Provide the [X, Y] coordinate of the cell's center where the given text is located.  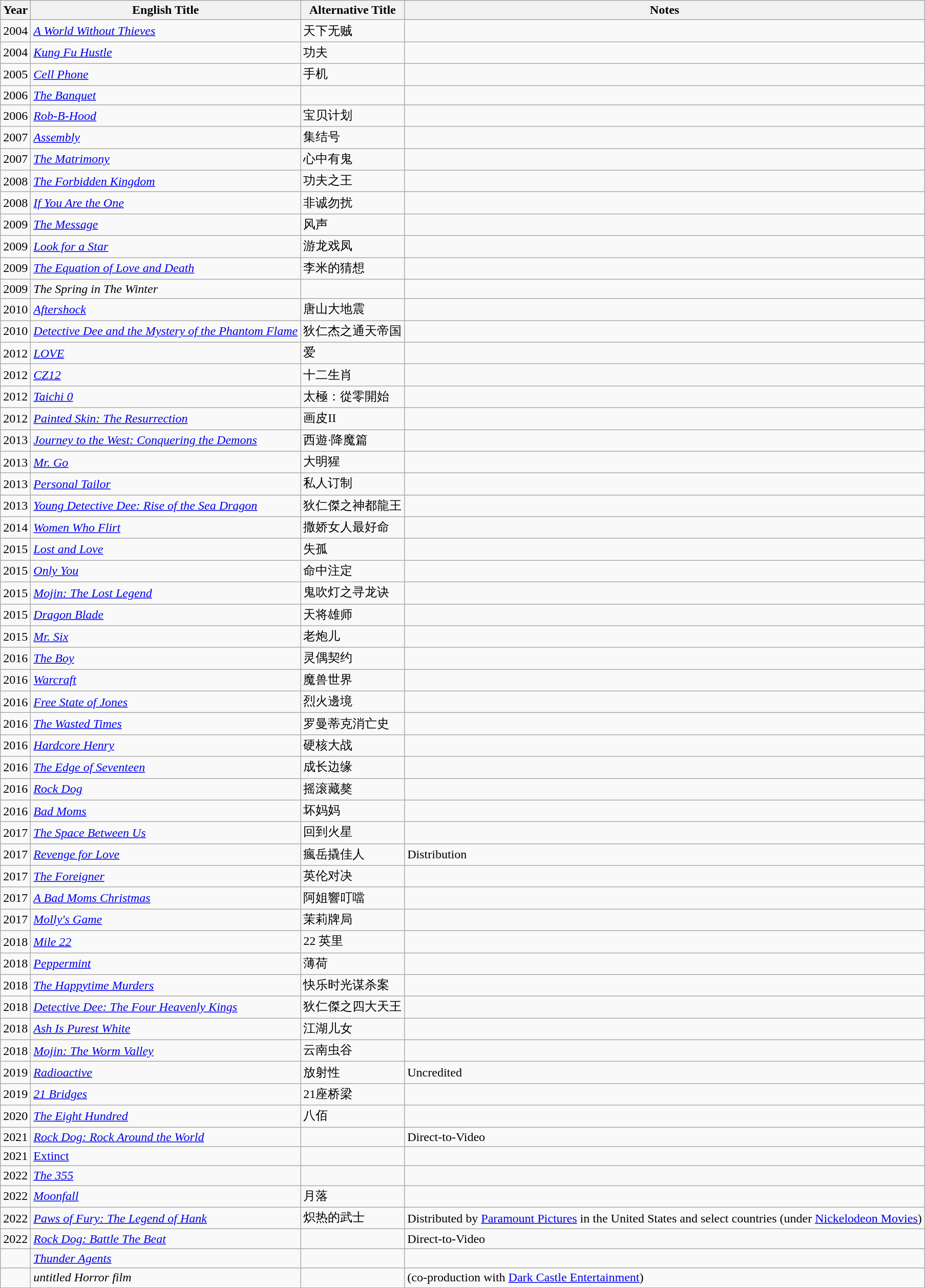
手机 [352, 75]
Notes [665, 10]
Journey to the West: Conquering the Demons [166, 440]
阿姐響叮噹 [352, 898]
Ash Is Purest White [166, 1029]
Detective Dee and the Mystery of the Phantom Flame [166, 332]
Alternative Title [352, 10]
Distributed by Paramount Pictures in the United States and select countries (under Nickelodeon Movies) [665, 1218]
Warcraft [166, 680]
命中注定 [352, 572]
Year [15, 10]
The Wasted Times [166, 724]
The Happytime Murders [166, 985]
快乐时光谋杀案 [352, 985]
The Message [166, 224]
Taichi 0 [166, 396]
十二生肖 [352, 375]
Hardcore Henry [166, 746]
Young Detective Dee: Rise of the Sea Dragon [166, 506]
老炮儿 [352, 637]
Women Who Flirt [166, 527]
Rob-B-Hood [166, 116]
Rock Dog: Battle The Beat [166, 1239]
心中有鬼 [352, 160]
CZ12 [166, 375]
鬼吹灯之寻龙诀 [352, 593]
薄荷 [352, 964]
江湖儿女 [352, 1029]
爱 [352, 353]
The Edge of Seventeen [166, 767]
Moonfall [166, 1196]
The Eight Hundred [166, 1116]
功夫之王 [352, 181]
Uncredited [665, 1072]
Look for a Star [166, 247]
2014 [15, 527]
Radioactive [166, 1072]
The Equation of Love and Death [166, 268]
Detective Dee: The Four Heavenly Kings [166, 1007]
八佰 [352, 1116]
Peppermint [166, 964]
西遊·降魔篇 [352, 440]
太極：從零開始 [352, 396]
Bad Moms [166, 811]
The Space Between Us [166, 833]
untitled Horror film [166, 1278]
Revenge for Love [166, 854]
22 英里 [352, 941]
Cell Phone [166, 75]
集结号 [352, 137]
The 355 [166, 1176]
宝贝计划 [352, 116]
Lost and Love [166, 549]
Only You [166, 572]
The Banquet [166, 95]
成长边缘 [352, 767]
Assembly [166, 137]
Rock Dog [166, 790]
Rock Dog: Rock Around the World [166, 1136]
失孤 [352, 549]
A World Without Thieves [166, 31]
茉莉牌局 [352, 920]
炽热的武士 [352, 1218]
Thunder Agents [166, 1258]
狄仁杰之通天帝国 [352, 332]
天下无贼 [352, 31]
罗曼蒂克消亡史 [352, 724]
英伦对决 [352, 877]
The Matrimony [166, 160]
Paws of Fury: The Legend of Hank [166, 1218]
The Foreigner [166, 877]
21座桥梁 [352, 1094]
硬核大战 [352, 746]
唐山大地震 [352, 309]
Kung Fu Hustle [166, 52]
The Forbidden Kingdom [166, 181]
Free State of Jones [166, 702]
Mr. Six [166, 637]
English Title [166, 10]
If You Are the One [166, 203]
游龙戏凤 [352, 247]
狄仁傑之四大天王 [352, 1007]
LOVE [166, 353]
Distribution [665, 854]
瘋岳撬佳人 [352, 854]
月落 [352, 1196]
A Bad Moms Christmas [166, 898]
撒娇女人最好命 [352, 527]
狄仁傑之神都龍王 [352, 506]
非诚勿扰 [352, 203]
Extinct [166, 1156]
Aftershock [166, 309]
Mr. Go [166, 462]
大明猩 [352, 462]
画皮II [352, 419]
风声 [352, 224]
李米的猜想 [352, 268]
Personal Tailor [166, 484]
Mojin: The Worm Valley [166, 1051]
功夫 [352, 52]
2020 [15, 1116]
Molly's Game [166, 920]
Painted Skin: The Resurrection [166, 419]
2005 [15, 75]
云南虫谷 [352, 1051]
21 Bridges [166, 1094]
灵偶契约 [352, 659]
烈火邊境 [352, 702]
回到火星 [352, 833]
放射性 [352, 1072]
摇滚藏獒 [352, 790]
Mile 22 [166, 941]
The Spring in The Winter [166, 289]
(co-production with Dark Castle Entertainment) [665, 1278]
私人订制 [352, 484]
坏妈妈 [352, 811]
Dragon Blade [166, 615]
Mojin: The Lost Legend [166, 593]
魔兽世界 [352, 680]
天将雄师 [352, 615]
The Boy [166, 659]
